Return the [x, y] coordinate for the center point of the cell that contains the specified text.  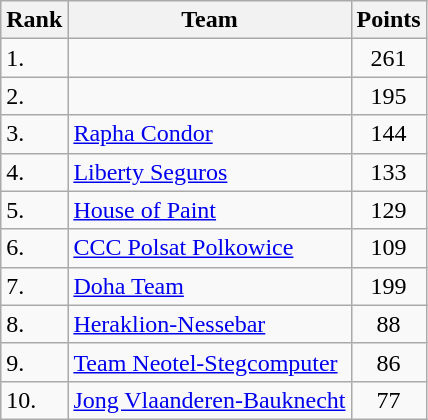
129 [388, 210]
5. [34, 210]
88 [388, 324]
Team Neotel-Stegcomputer [210, 362]
144 [388, 134]
9. [34, 362]
CCC Polsat Polkowice [210, 248]
3. [34, 134]
Rank [34, 20]
77 [388, 400]
Jong Vlaanderen-Bauknecht [210, 400]
2. [34, 96]
Rapha Condor [210, 134]
109 [388, 248]
261 [388, 58]
7. [34, 286]
Doha Team [210, 286]
6. [34, 248]
8. [34, 324]
195 [388, 96]
Liberty Seguros [210, 172]
86 [388, 362]
133 [388, 172]
1. [34, 58]
Team [210, 20]
199 [388, 286]
House of Paint [210, 210]
Points [388, 20]
10. [34, 400]
Heraklion-Nessebar [210, 324]
4. [34, 172]
